Pinpoint the cell where the given text exists, returning its (X, Y) midpoint coordinate. 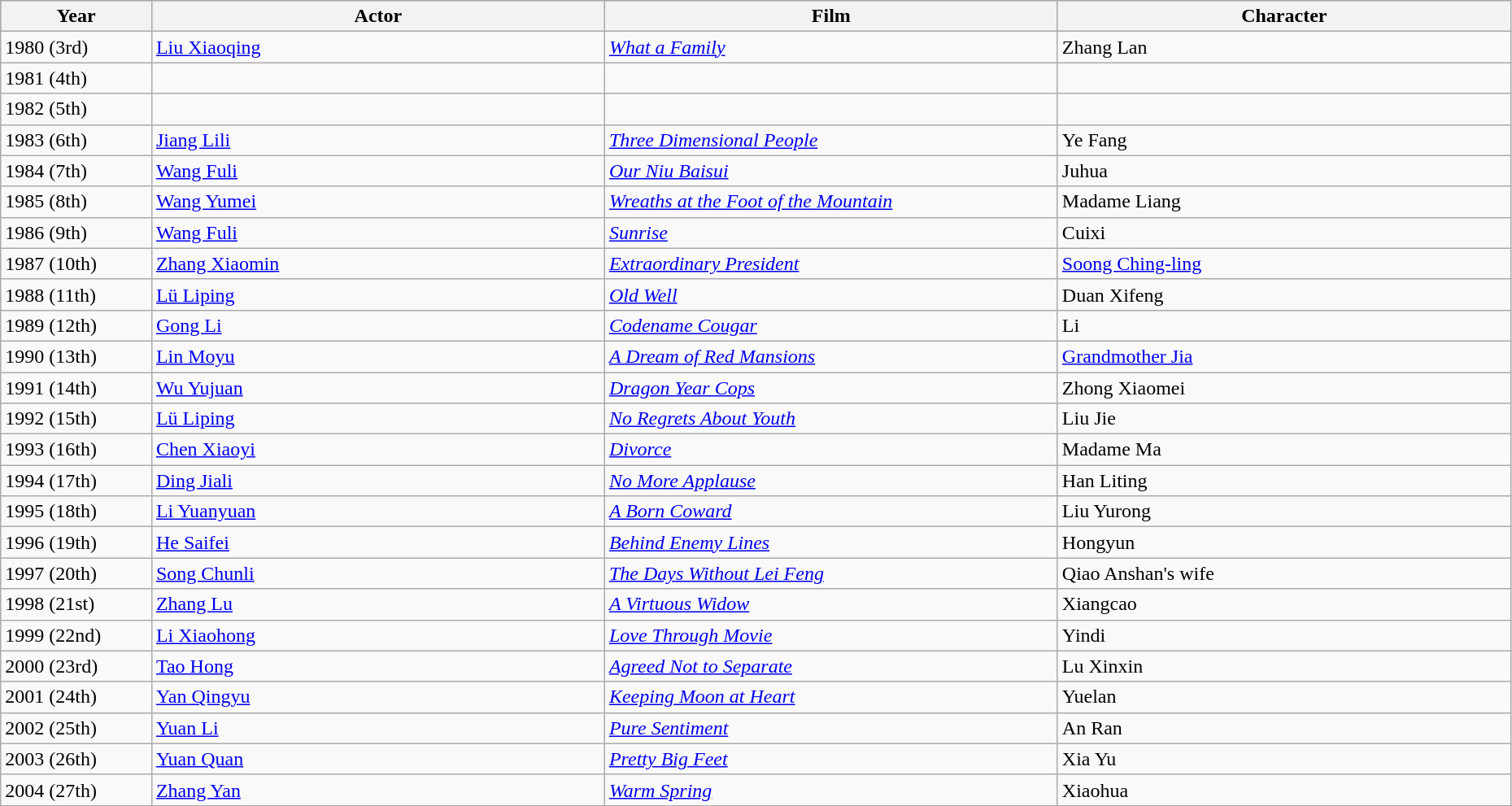
Xiangcao (1283, 604)
Liu Xiaoqing (377, 47)
Our Niu Baisui (831, 171)
1980 (3rd) (76, 47)
Duan Xifeng (1283, 294)
Cuixi (1283, 233)
A Born Coward (831, 512)
Wu Yujuan (377, 388)
Lu Xinxin (1283, 666)
Chen Xiaoyi (377, 450)
Sunrise (831, 233)
Character (1283, 16)
No Regrets About Youth (831, 419)
Behind Enemy Lines (831, 542)
No More Applause (831, 481)
Extraordinary President (831, 264)
Ye Fang (1283, 140)
Actor (377, 16)
Warm Spring (831, 790)
1997 (20th) (76, 573)
A Virtuous Widow (831, 604)
Song Chunli (377, 573)
1984 (7th) (76, 171)
Gong Li (377, 325)
2003 (26th) (76, 759)
Three Dimensional People (831, 140)
Keeping Moon at Heart (831, 697)
Qiao Anshan's wife (1283, 573)
2001 (24th) (76, 697)
Year (76, 16)
Li (1283, 325)
Wreaths at the Foot of the Mountain (831, 202)
Wang Yumei (377, 202)
Juhua (1283, 171)
Li Xiaohong (377, 635)
Liu Jie (1283, 419)
Xia Yu (1283, 759)
Jiang Lili (377, 140)
What a Family (831, 47)
1989 (12th) (76, 325)
Yuan Quan (377, 759)
1987 (10th) (76, 264)
1988 (11th) (76, 294)
Codename Cougar (831, 325)
Yuelan (1283, 697)
1991 (14th) (76, 388)
1981 (4th) (76, 78)
Pretty Big Feet (831, 759)
Zhong Xiaomei (1283, 388)
Divorce (831, 450)
1985 (8th) (76, 202)
1998 (21st) (76, 604)
1999 (22nd) (76, 635)
1996 (19th) (76, 542)
1995 (18th) (76, 512)
Ding Jiali (377, 481)
1986 (9th) (76, 233)
1990 (13th) (76, 356)
Han Liting (1283, 481)
Grandmother Jia (1283, 356)
Liu Yurong (1283, 512)
Li Yuanyuan (377, 512)
Pure Sentiment (831, 728)
Yindi (1283, 635)
Zhang Lu (377, 604)
Old Well (831, 294)
Lin Moyu (377, 356)
The Days Without Lei Feng (831, 573)
2002 (25th) (76, 728)
Zhang Yan (377, 790)
Yuan Li (377, 728)
Tao Hong (377, 666)
Xiaohua (1283, 790)
1994 (17th) (76, 481)
1983 (6th) (76, 140)
1993 (16th) (76, 450)
2004 (27th) (76, 790)
Soong Ching-ling (1283, 264)
1982 (5th) (76, 109)
He Saifei (377, 542)
Zhang Lan (1283, 47)
Hongyun (1283, 542)
Agreed Not to Separate (831, 666)
2000 (23rd) (76, 666)
Yan Qingyu (377, 697)
1992 (15th) (76, 419)
Film (831, 16)
Madame Ma (1283, 450)
A Dream of Red Mansions (831, 356)
Zhang Xiaomin (377, 264)
An Ran (1283, 728)
Dragon Year Cops (831, 388)
Madame Liang (1283, 202)
Love Through Movie (831, 635)
